Pinpoint the cell where the given text exists, returning its [X, Y] midpoint coordinate. 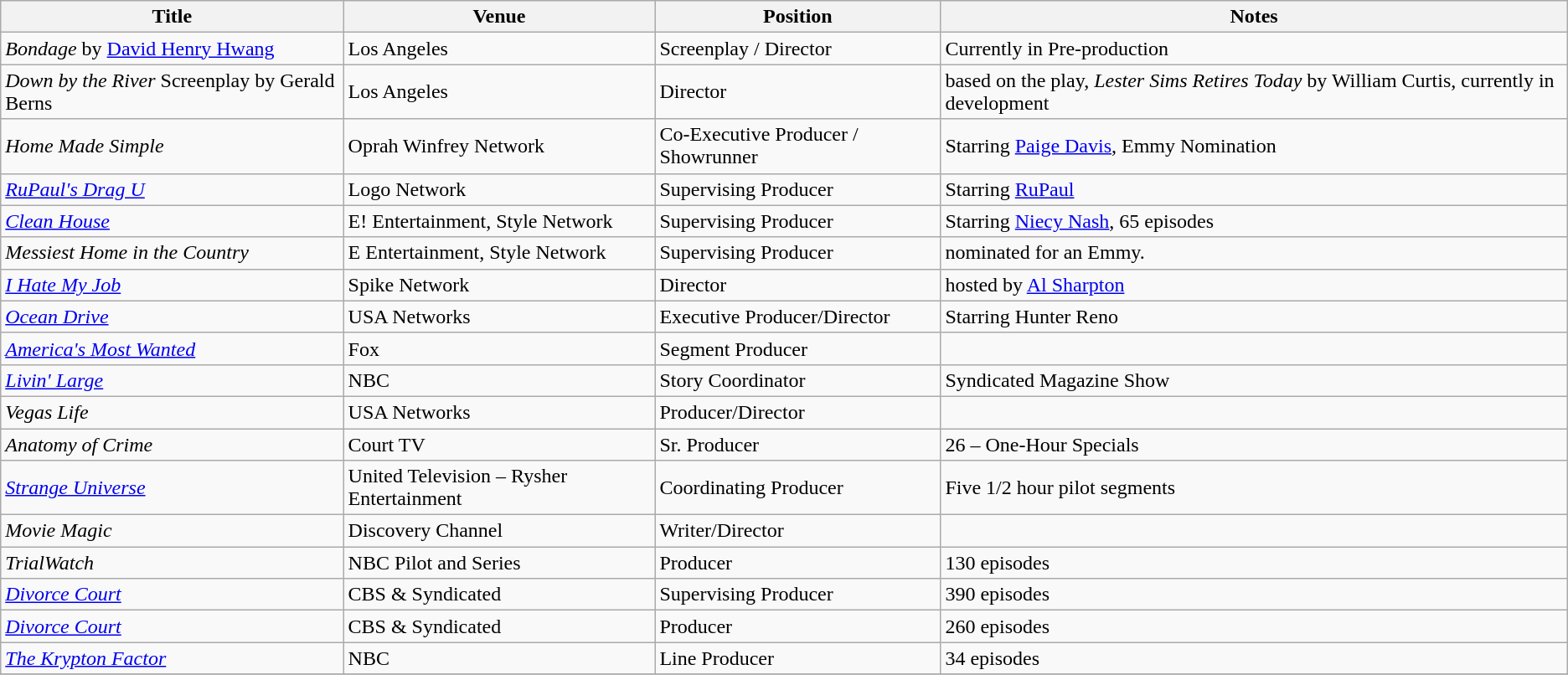
based on the play, Lester Sims Retires Today by William Curtis, currently in development [1254, 92]
Position [797, 17]
United Television – Rysher Entertainment [499, 487]
Writer/Director [797, 531]
Down by the River Screenplay by Gerald Berns [173, 92]
Five 1/2 hour pilot segments [1254, 487]
Sr. Producer [797, 445]
Oprah Winfrey Network [499, 146]
Ocean Drive [173, 317]
nominated for an Emmy. [1254, 253]
hosted by Al Sharpton [1254, 285]
Livin' Large [173, 380]
The Krypton Factor [173, 658]
E Entertainment, Style Network [499, 253]
Bondage by David Henry Hwang [173, 49]
Title [173, 17]
E! Entertainment, Style Network [499, 221]
Starring Hunter Reno [1254, 317]
TrialWatch [173, 563]
Notes [1254, 17]
34 episodes [1254, 658]
Vegas Life [173, 412]
Discovery Channel [499, 531]
Line Producer [797, 658]
Logo Network [499, 189]
NBC Pilot and Series [499, 563]
Currently in Pre-production [1254, 49]
Starring RuPaul [1254, 189]
Movie Magic [173, 531]
Venue [499, 17]
Home Made Simple [173, 146]
Segment Producer [797, 348]
Starring Niecy Nash, 65 episodes [1254, 221]
I Hate My Job [173, 285]
Screenplay / Director [797, 49]
130 episodes [1254, 563]
Producer/Director [797, 412]
Strange Universe [173, 487]
Fox [499, 348]
Syndicated Magazine Show [1254, 380]
390 episodes [1254, 595]
260 episodes [1254, 626]
Executive Producer/Director [797, 317]
Clean House [173, 221]
Coordinating Producer [797, 487]
America's Most Wanted [173, 348]
Anatomy of Crime [173, 445]
Spike Network [499, 285]
Messiest Home in the Country [173, 253]
Court TV [499, 445]
Co-Executive Producer / Showrunner [797, 146]
Story Coordinator [797, 380]
Starring Paige Davis, Emmy Nomination [1254, 146]
RuPaul's Drag U [173, 189]
26 – One-Hour Specials [1254, 445]
